Identify which cell holds the provided text, then report its [x, y] central coordinate. 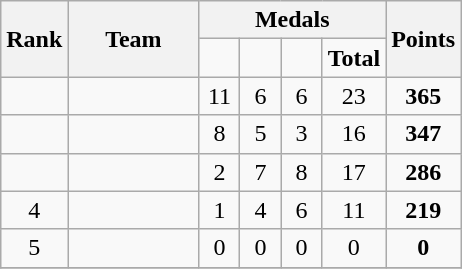
23 [354, 96]
365 [424, 96]
3 [302, 134]
17 [354, 172]
Total [354, 58]
1 [220, 210]
Rank [34, 39]
286 [424, 172]
16 [354, 134]
7 [260, 172]
Medals [292, 20]
347 [424, 134]
Team [134, 39]
2 [220, 172]
219 [424, 210]
Points [424, 39]
